From the cell containing the given text, extract its center point as (X, Y) coordinate. 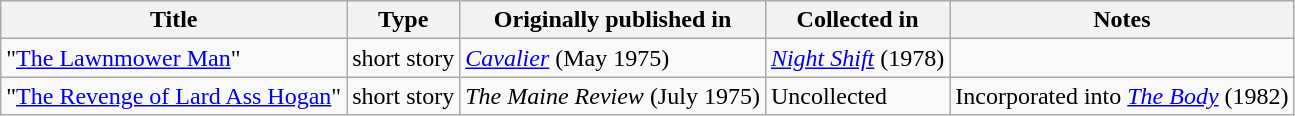
The Maine Review (July 1975) (613, 96)
Night Shift (1978) (857, 58)
Incorporated into The Body (1982) (1122, 96)
Uncollected (857, 96)
Notes (1122, 20)
"The Lawnmower Man" (174, 58)
Collected in (857, 20)
Cavalier (May 1975) (613, 58)
"The Revenge of Lard Ass Hogan" (174, 96)
Originally published in (613, 20)
Title (174, 20)
Type (404, 20)
